Identify which cell holds the provided text, then report its [X, Y] central coordinate. 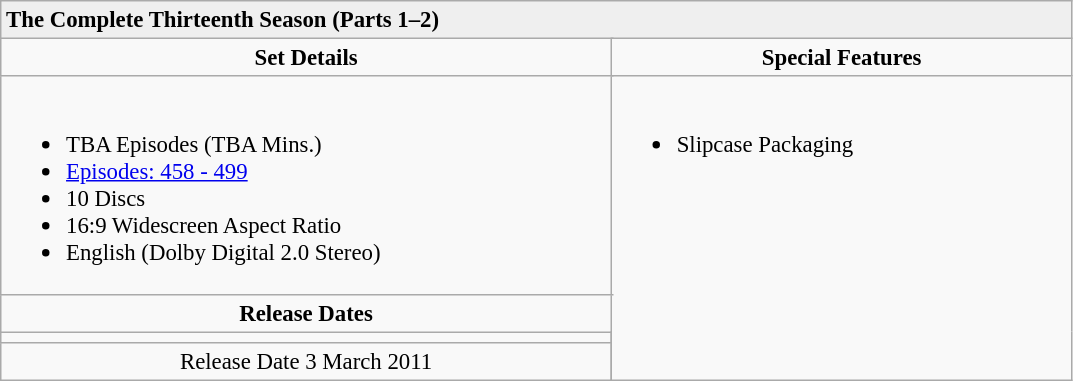
Slipcase Packaging [842, 228]
The Complete Thirteenth Season (Parts 1–2) [536, 20]
Set Details [306, 58]
Special Features [842, 58]
TBA Episodes (TBA Mins.)Episodes: 458 - 49910 Discs16:9 Widescreen Aspect RatioEnglish (Dolby Digital 2.0 Stereo) [306, 185]
Release Dates [306, 313]
Release Date 3 March 2011 [306, 361]
